Find where the given text appears and provide that cell's center as [X, Y] coordinate. 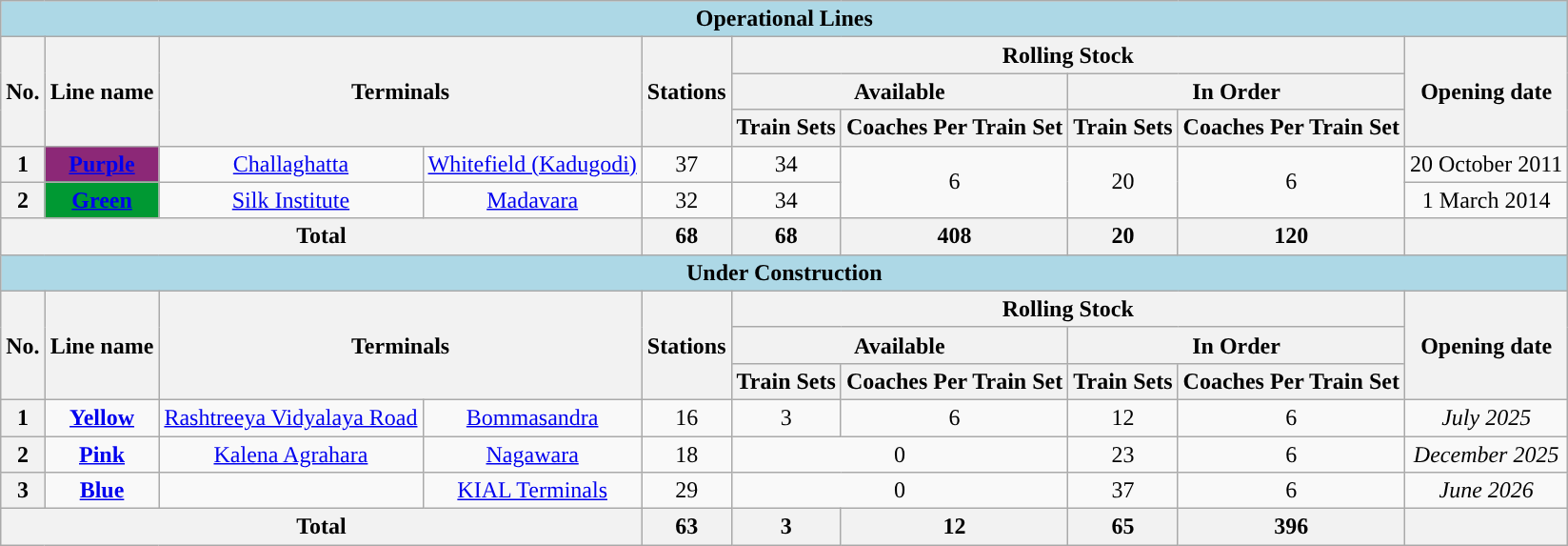
Nagawara [532, 455]
65 [1123, 527]
July 2025 [1485, 417]
Madavara [532, 200]
63 [686, 527]
Yellow [102, 417]
Pink [102, 455]
December 2025 [1485, 455]
18 [686, 455]
Rashtreeya Vidyalaya Road [291, 417]
KIAL Terminals [532, 491]
1 March 2014 [1485, 200]
16 [686, 417]
32 [686, 200]
Silk Institute [291, 200]
20 October 2011 [1485, 164]
June 2026 [1485, 491]
Green [102, 200]
Whitefield (Kadugodi) [532, 164]
120 [1291, 236]
Operational Lines [784, 19]
Blue [102, 491]
Kalena Agrahara [291, 455]
396 [1291, 527]
Under Construction [784, 273]
Challaghatta [291, 164]
23 [1123, 455]
Bommasandra [532, 417]
Purple [102, 164]
29 [686, 491]
408 [954, 236]
